Detect which cell encompasses the target text, then output its [x, y] center coordinate. 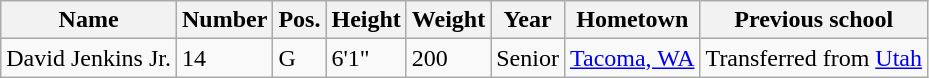
Year [528, 20]
14 [224, 58]
Previous school [814, 20]
Transferred from Utah [814, 58]
Height [366, 20]
G [300, 58]
Senior [528, 58]
Name [89, 20]
Hometown [632, 20]
6'1" [366, 58]
Number [224, 20]
Pos. [300, 20]
Tacoma, WA [632, 58]
200 [448, 58]
Weight [448, 20]
David Jenkins Jr. [89, 58]
